For the text-containing cell, return its midpoint in [X, Y] coordinate format. 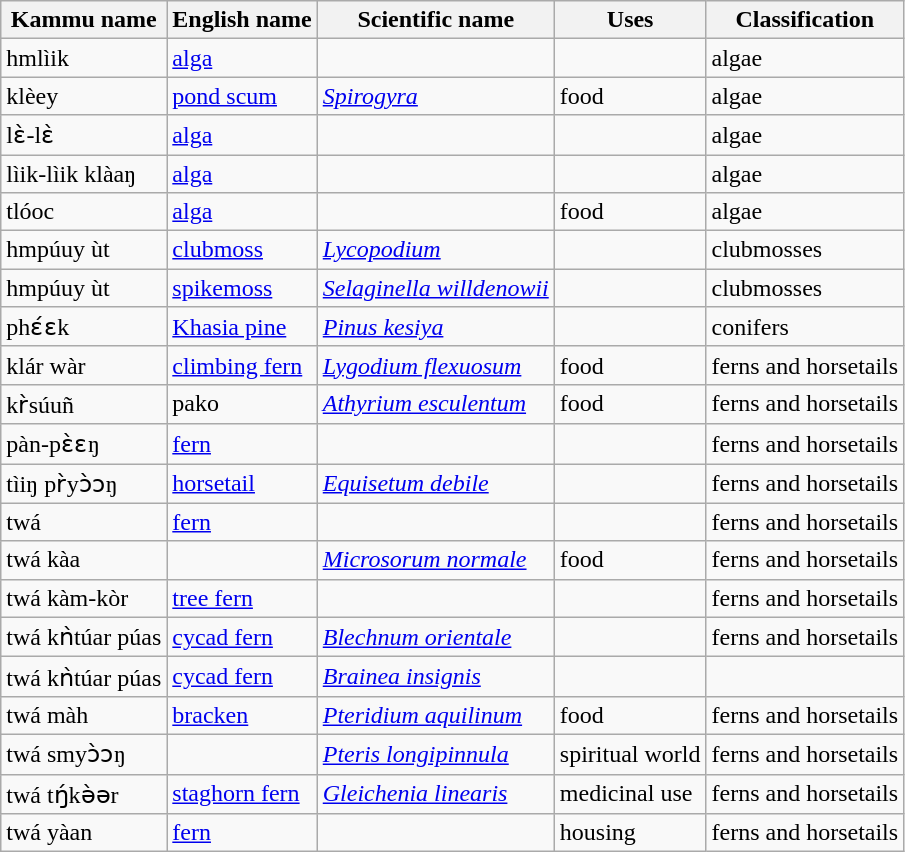
Lygodium flexuosum [436, 365]
hmlìik [84, 58]
tlóoc [84, 212]
Khasia pine [242, 327]
twá kàa [84, 560]
klár wàr [84, 365]
kr̀súuñ [84, 404]
twá màh [84, 715]
medicinal use [630, 794]
bracken [242, 715]
Spirogyra [436, 96]
tìiŋ pr̀yɔ̀ɔŋ [84, 484]
horsetail [242, 484]
Equisetum debile [436, 484]
tree fern [242, 598]
twá tŋ́kə̀ər [84, 794]
Classification [805, 20]
Athyrium esculentum [436, 404]
clubmoss [242, 250]
Kammu name [84, 20]
Gleichenia linearis [436, 794]
Pinus kesiya [436, 327]
pako [242, 404]
staghorn fern [242, 794]
Uses [630, 20]
twá kàm-kòr [84, 598]
English name [242, 20]
twá yàan [84, 833]
spiritual world [630, 754]
klèey [84, 96]
Scientific name [436, 20]
pàn-pɛ̀ɛŋ [84, 444]
Microsorum normale [436, 560]
Selaginella willdenowii [436, 288]
Pteris longipinnula [436, 754]
phɛ́ɛk [84, 327]
twá [84, 522]
Brainea insignis [436, 677]
housing [630, 833]
climbing fern [242, 365]
lɛ̀-lɛ̀ [84, 135]
Pteridium aquilinum [436, 715]
conifers [805, 327]
twá smyɔ̀ɔŋ [84, 754]
spikemoss [242, 288]
Blechnum orientale [436, 637]
Lycopodium [436, 250]
pond scum [242, 96]
lìik-lìik klàaŋ [84, 173]
